Scan for the cell matching the given text and deliver its (x, y) coordinate at center. 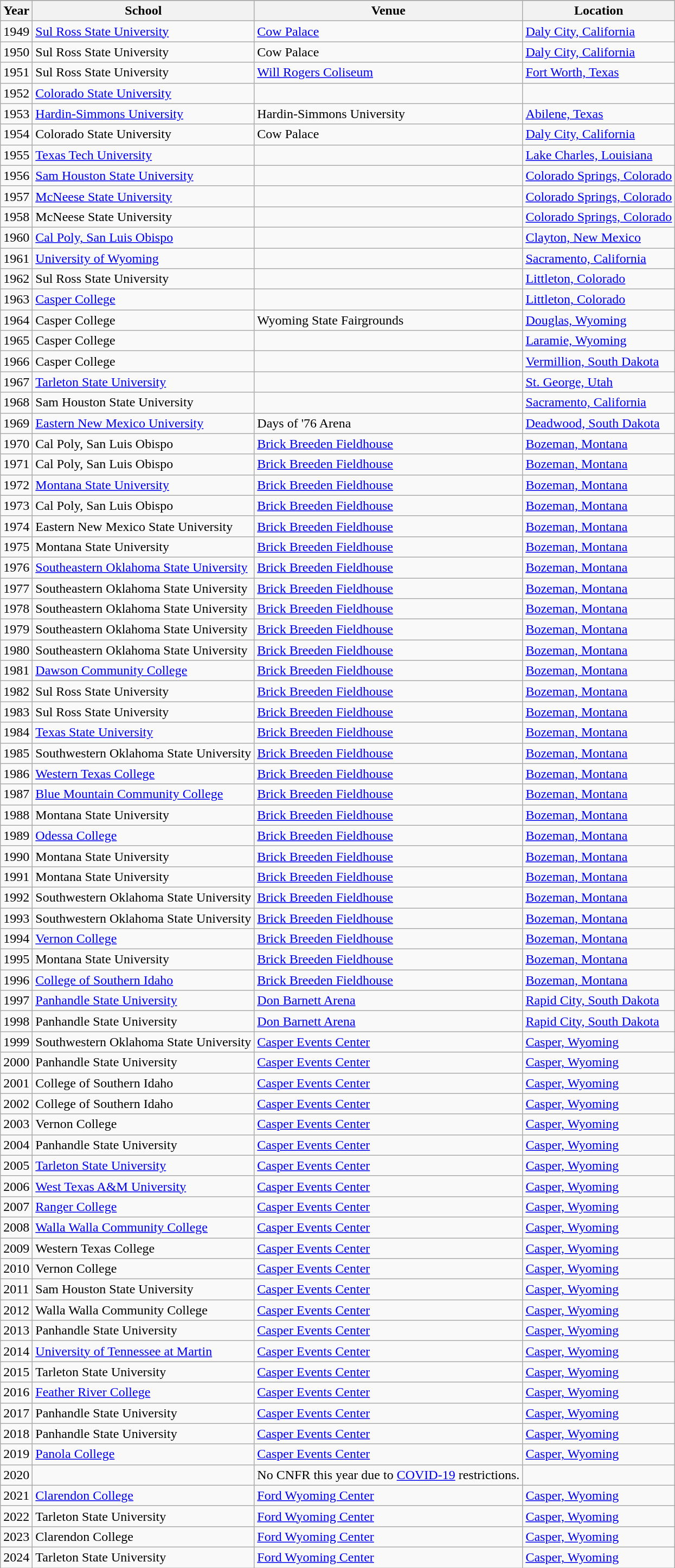
2013 (16, 1331)
Odessa College (143, 835)
2017 (16, 1413)
1981 (16, 671)
Clayton, New Mexico (599, 237)
1972 (16, 485)
1984 (16, 733)
2023 (16, 1537)
1975 (16, 547)
Ranger College (143, 1207)
1986 (16, 774)
Year (16, 11)
1954 (16, 134)
2011 (16, 1290)
2009 (16, 1248)
Abilene, Texas (599, 114)
Fort Worth, Texas (599, 73)
1994 (16, 939)
St. George, Utah (599, 382)
Blue Mountain Community College (143, 794)
2015 (16, 1372)
No CNFR this year due to COVID-19 restrictions. (388, 1475)
2010 (16, 1269)
2000 (16, 1062)
1953 (16, 114)
Venue (388, 11)
2018 (16, 1434)
2021 (16, 1495)
1958 (16, 217)
2006 (16, 1186)
2020 (16, 1475)
Texas Tech University (143, 155)
1964 (16, 320)
1993 (16, 918)
2019 (16, 1454)
1966 (16, 361)
2024 (16, 1557)
2014 (16, 1351)
2022 (16, 1516)
1970 (16, 444)
1952 (16, 93)
School (143, 11)
1982 (16, 691)
1950 (16, 52)
Eastern New Mexico University (143, 423)
1979 (16, 630)
Douglas, Wyoming (599, 320)
1996 (16, 980)
1971 (16, 464)
1962 (16, 279)
2008 (16, 1227)
2007 (16, 1207)
Lake Charles, Louisiana (599, 155)
Laramie, Wyoming (599, 341)
Texas State University (143, 733)
1992 (16, 897)
2003 (16, 1124)
Eastern New Mexico State University (143, 526)
1965 (16, 341)
University of Tennessee at Martin (143, 1351)
1995 (16, 960)
1989 (16, 835)
1985 (16, 753)
1973 (16, 506)
1990 (16, 856)
University of Wyoming (143, 258)
1978 (16, 609)
Feather River College (143, 1392)
Location (599, 11)
West Texas A&M University (143, 1186)
1961 (16, 258)
1968 (16, 403)
Deadwood, South Dakota (599, 423)
1987 (16, 794)
1977 (16, 588)
1956 (16, 176)
1980 (16, 650)
1951 (16, 73)
1988 (16, 815)
2004 (16, 1145)
1955 (16, 155)
1967 (16, 382)
1976 (16, 567)
Will Rogers Coliseum (388, 73)
1998 (16, 1021)
2001 (16, 1083)
Wyoming State Fairgrounds (388, 320)
2016 (16, 1392)
1999 (16, 1042)
1949 (16, 31)
1974 (16, 526)
1991 (16, 877)
1983 (16, 712)
2002 (16, 1104)
1963 (16, 300)
1960 (16, 237)
Days of '76 Arena (388, 423)
2005 (16, 1165)
1997 (16, 1001)
Dawson Community College (143, 671)
2012 (16, 1310)
Vermillion, South Dakota (599, 361)
1957 (16, 196)
1969 (16, 423)
Panola College (143, 1454)
